Determine the (x, y) coordinate at the center of the cell enclosing the given text.  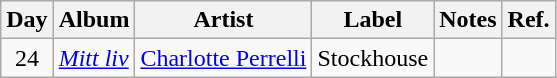
Label (373, 20)
Charlotte Perrelli (224, 58)
24 (27, 58)
Mitt liv (94, 58)
Day (27, 20)
Notes (468, 20)
Ref. (528, 20)
Stockhouse (373, 58)
Album (94, 20)
Artist (224, 20)
